Find where the given text appears and provide that cell's center as [x, y] coordinate. 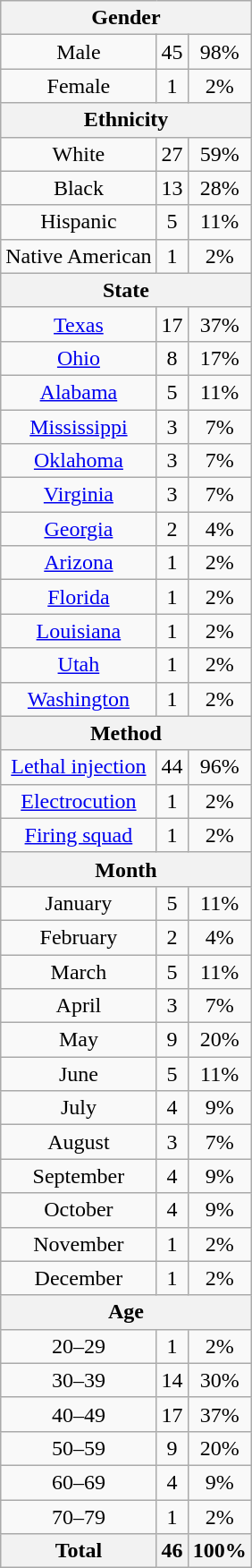
Firing squad [79, 835]
Florida [79, 597]
30% [220, 1380]
February [79, 937]
20–29 [79, 1346]
Native American [79, 256]
November [79, 1244]
December [79, 1278]
Electrocution [79, 801]
27 [172, 154]
14 [172, 1380]
17% [220, 358]
June [79, 1074]
Method [126, 733]
September [79, 1176]
46 [172, 1551]
Age [126, 1312]
Arizona [79, 563]
70–79 [79, 1517]
Texas [79, 324]
30–39 [79, 1380]
40–49 [79, 1414]
Lethal injection [79, 767]
59% [220, 154]
44 [172, 767]
White [79, 154]
October [79, 1210]
96% [220, 767]
April [79, 1006]
Oklahoma [79, 461]
May [79, 1040]
Total [79, 1551]
Month [126, 869]
March [79, 971]
60–69 [79, 1482]
45 [172, 52]
Hispanic [79, 222]
13 [172, 188]
Washington [79, 699]
50–59 [79, 1448]
Georgia [79, 529]
Ohio [79, 358]
Utah [79, 665]
August [79, 1142]
8 [172, 358]
Mississippi [79, 427]
Gender [126, 18]
Alabama [79, 392]
January [79, 903]
Ethnicity [126, 120]
Female [79, 86]
July [79, 1108]
28% [220, 188]
Black [79, 188]
Virginia [79, 495]
100% [220, 1551]
Louisiana [79, 631]
98% [220, 52]
Male [79, 52]
State [126, 290]
